For the text-containing cell, return its midpoint in (x, y) coordinate format. 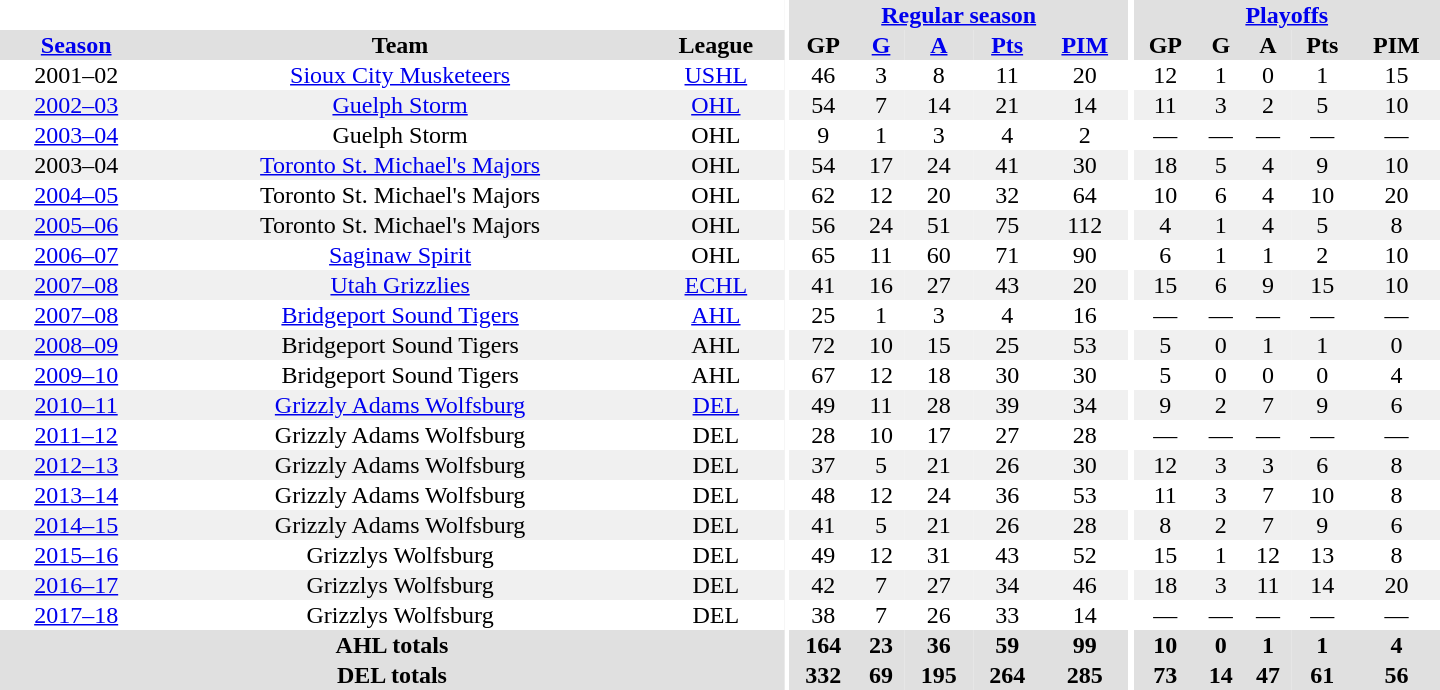
2015–16 (76, 555)
2012–13 (76, 465)
47 (1268, 675)
62 (823, 195)
112 (1084, 225)
61 (1322, 675)
59 (1007, 645)
Saginaw Spirit (400, 255)
38 (823, 615)
99 (1084, 645)
264 (1007, 675)
39 (1007, 405)
32 (1007, 195)
AHL totals (392, 645)
71 (1007, 255)
195 (939, 675)
2017–18 (76, 615)
2013–14 (76, 495)
Utah Grizzlies (400, 285)
2014–15 (76, 525)
13 (1322, 555)
60 (939, 255)
2004–05 (76, 195)
48 (823, 495)
2005–06 (76, 225)
64 (1084, 195)
Team (400, 45)
332 (823, 675)
ECHL (716, 285)
37 (823, 465)
65 (823, 255)
90 (1084, 255)
USHL (716, 75)
League (716, 45)
Season (76, 45)
Playoffs (1286, 15)
69 (880, 675)
2001–02 (76, 75)
2016–17 (76, 585)
2011–12 (76, 435)
51 (939, 225)
42 (823, 585)
67 (823, 375)
23 (880, 645)
2008–09 (76, 345)
2010–11 (76, 405)
2002–03 (76, 105)
31 (939, 555)
52 (1084, 555)
Sioux City Musketeers (400, 75)
33 (1007, 615)
Regular season (958, 15)
2006–07 (76, 255)
285 (1084, 675)
72 (823, 345)
73 (1165, 675)
75 (1007, 225)
2009–10 (76, 375)
164 (823, 645)
DEL totals (392, 675)
